Return (X, Y) of the center of cell containing provided text 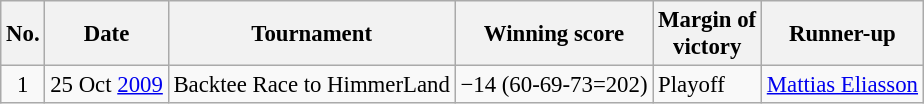
1 (23, 85)
Margin ofvictory (708, 34)
25 Oct 2009 (106, 85)
Runner-up (842, 34)
Tournament (312, 34)
No. (23, 34)
Winning score (554, 34)
Playoff (708, 85)
−14 (60-69-73=202) (554, 85)
Date (106, 34)
Mattias Eliasson (842, 85)
Backtee Race to HimmerLand (312, 85)
